Detect which cell encompasses the target text, then output its [X, Y] center coordinate. 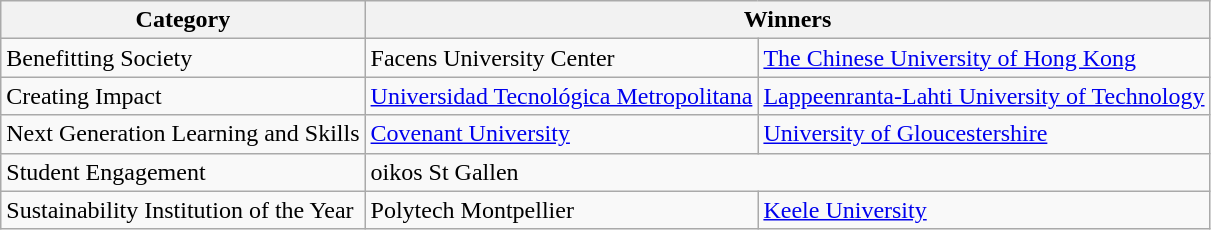
Universidad Tecnológica Metropolitana [562, 96]
Winners [788, 20]
oikos St Gallen [788, 172]
Covenant University [562, 134]
Keele University [984, 210]
Sustainability Institution of the Year [183, 210]
University of Gloucestershire [984, 134]
Lappeenranta-Lahti University of Technology [984, 96]
Facens University Center [562, 58]
Benefitting Society [183, 58]
Creating Impact [183, 96]
Next Generation Learning and Skills [183, 134]
The Chinese University of Hong Kong [984, 58]
Polytech Montpellier [562, 210]
Student Engagement [183, 172]
Category [183, 20]
